Output the (X, Y) coordinate of the center of the cell containing the given text.  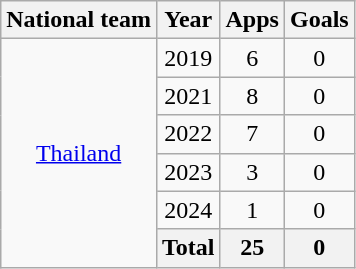
Apps (252, 20)
6 (252, 58)
Year (188, 20)
2021 (188, 96)
1 (252, 210)
7 (252, 134)
Thailand (79, 153)
2024 (188, 210)
Goals (319, 20)
25 (252, 248)
8 (252, 96)
2022 (188, 134)
2019 (188, 58)
Total (188, 248)
3 (252, 172)
2023 (188, 172)
National team (79, 20)
